Provide the (x, y) coordinate of the cell's center where the given text is located.  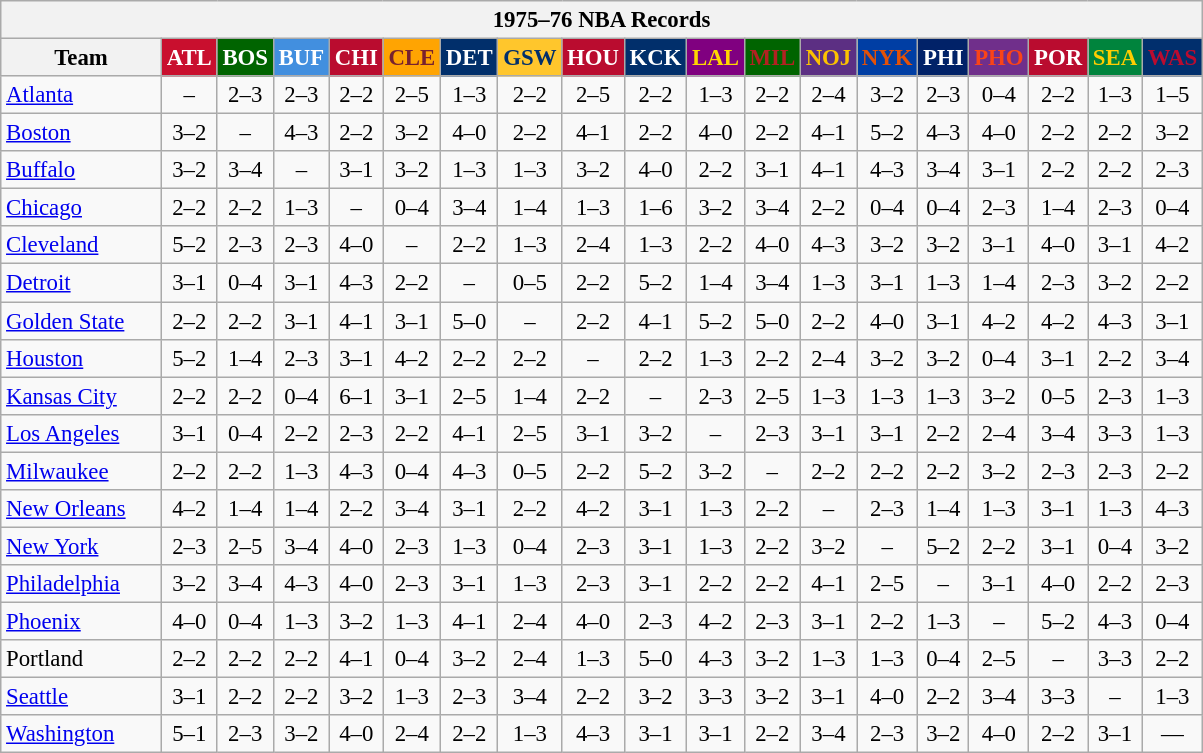
New Orleans (82, 509)
Los Angeles (82, 433)
Portland (82, 659)
Milwaukee (82, 471)
1975–76 NBA Records (602, 20)
Atlanta (82, 95)
1–6 (656, 208)
5–1 (189, 734)
Seattle (82, 697)
Boston (82, 133)
1–5 (1172, 95)
Kansas City (82, 396)
PHO (999, 58)
ATL (189, 58)
GSW (530, 58)
BOS (245, 58)
Golden State (82, 321)
CLE (412, 58)
Phoenix (82, 621)
POR (1058, 58)
Buffalo (82, 170)
HOU (594, 58)
Houston (82, 358)
NYK (888, 58)
— (1172, 734)
CHI (356, 58)
Philadelphia (82, 584)
WAS (1172, 58)
Washington (82, 734)
MIL (772, 58)
NOJ (828, 58)
KCK (656, 58)
Chicago (82, 208)
6–1 (356, 396)
New York (82, 546)
LAL (716, 58)
BUF (301, 58)
Cleveland (82, 245)
PHI (944, 58)
Team (82, 58)
DET (470, 58)
SEA (1116, 58)
Detroit (82, 283)
